Pinpoint the cell where the given text exists, returning its (x, y) midpoint coordinate. 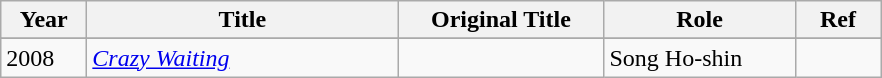
Ref (838, 20)
Year (44, 20)
Title (242, 20)
Role (700, 20)
Original Title (501, 20)
Crazy Waiting (242, 58)
2008 (44, 58)
Song Ho-shin (700, 58)
